Provide the [X, Y] coordinate of the cell's center where the given text is located.  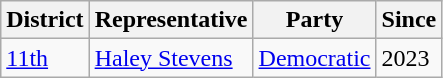
Haley Stevens [171, 58]
Since [409, 20]
Representative [171, 20]
District [45, 20]
2023 [409, 58]
11th [45, 58]
Party [314, 20]
Democratic [314, 58]
